Output the (x, y) coordinate of the center of the cell containing the given text.  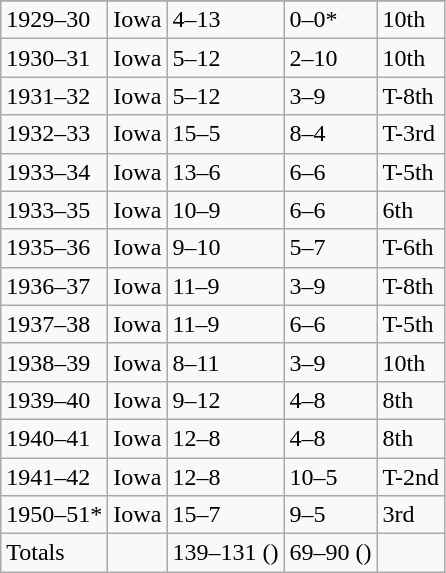
1940–41 (54, 438)
1938–39 (54, 362)
4–13 (226, 20)
13–6 (226, 172)
1929–30 (54, 20)
9–10 (226, 248)
1936–37 (54, 286)
1950–51* (54, 515)
1930–31 (54, 58)
1941–42 (54, 477)
3rd (411, 515)
69–90 () (330, 553)
Totals (54, 553)
15–5 (226, 134)
8–4 (330, 134)
1935–36 (54, 248)
T-6th (411, 248)
10–5 (330, 477)
1939–40 (54, 400)
0–0* (330, 20)
2–10 (330, 58)
1932–33 (54, 134)
1937–38 (54, 324)
1933–35 (54, 210)
9–12 (226, 400)
6th (411, 210)
1931–32 (54, 96)
1933–34 (54, 172)
139–131 () (226, 553)
5–7 (330, 248)
15–7 (226, 515)
9–5 (330, 515)
8–11 (226, 362)
10–9 (226, 210)
T-3rd (411, 134)
T-2nd (411, 477)
